Extract the [X, Y] coordinate from the center of the cell holding the provided text.  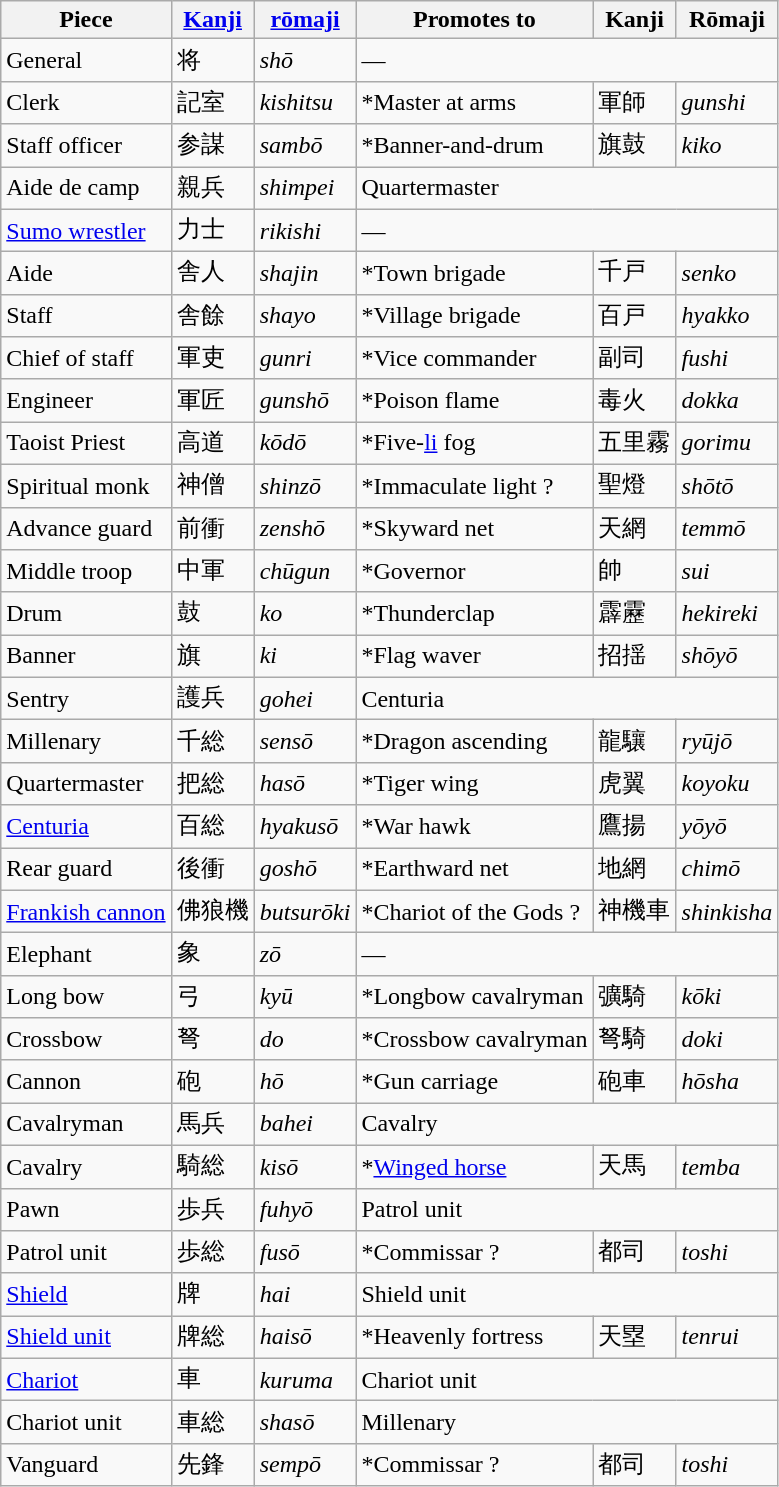
shōtō [727, 486]
*Flag waver [474, 656]
舎餘 [212, 316]
hai [305, 1294]
ryūjō [727, 742]
軍吏 [212, 358]
zō [305, 954]
hōsha [727, 1082]
霹靂 [634, 614]
馬兵 [212, 1124]
副司 [634, 358]
龍驤 [634, 742]
Frankish cannon [86, 912]
bahei [305, 1124]
Sentry [86, 698]
shōyō [727, 656]
軍匠 [212, 400]
毒火 [634, 400]
五里霧 [634, 444]
弩騎 [634, 1040]
fusō [305, 1252]
弓 [212, 996]
gorimu [727, 444]
Taoist Priest [86, 444]
*Heavenly fortress [474, 1338]
先鋒 [212, 1464]
Banner [86, 656]
*Earthward net [474, 870]
Rōmaji [727, 20]
鼓 [212, 614]
zenshō [305, 528]
Piece [86, 20]
chimō [727, 870]
象 [212, 954]
*Village brigade [474, 316]
*Dragon ascending [474, 742]
百戸 [634, 316]
Promotes to [474, 20]
*Banner-and-drum [474, 146]
Spiritual monk [86, 486]
Staff officer [86, 146]
gunshi [727, 102]
地網 [634, 870]
Crossbow [86, 1040]
hasō [305, 784]
前衝 [212, 528]
親兵 [212, 188]
千戸 [634, 274]
Cannon [86, 1082]
Rear guard [86, 870]
Staff [86, 316]
chūgun [305, 572]
帥 [634, 572]
haisō [305, 1338]
hō [305, 1082]
旗鼓 [634, 146]
Pawn [86, 1210]
kiko [727, 146]
神僧 [212, 486]
中軍 [212, 572]
fuhyō [305, 1210]
Drum [86, 614]
hekireki [727, 614]
Shield [86, 1294]
Sumo wrestler [86, 230]
*War hawk [474, 826]
temmō [727, 528]
高道 [212, 444]
kyū [305, 996]
kōdō [305, 444]
牌総 [212, 1338]
goshō [305, 870]
*Tiger wing [474, 784]
Elephant [86, 954]
*Crossbow cavalryman [474, 1040]
gohei [305, 698]
gunshō [305, 400]
百総 [212, 826]
Chief of staff [86, 358]
shinzō [305, 486]
Engineer [86, 400]
gunri [305, 358]
車総 [212, 1422]
tenrui [727, 1338]
舎人 [212, 274]
rikishi [305, 230]
*Poison flame [474, 400]
Cavalryman [86, 1124]
*Governor [474, 572]
*Winged horse [474, 1166]
*Chariot of the Gods ? [474, 912]
天網 [634, 528]
ki [305, 656]
車 [212, 1380]
*Vice commander [474, 358]
Chariot [86, 1380]
fushi [727, 358]
kuruma [305, 1380]
参謀 [212, 146]
鷹揚 [634, 826]
力士 [212, 230]
shasō [305, 1422]
佛狼機 [212, 912]
senko [727, 274]
軍師 [634, 102]
把総 [212, 784]
護兵 [212, 698]
shinkisha [727, 912]
kishitsu [305, 102]
*Immaculate light ? [474, 486]
shimpei [305, 188]
rōmaji [305, 20]
Aide de camp [86, 188]
千総 [212, 742]
騎総 [212, 1166]
*Master at arms [474, 102]
butsurōki [305, 912]
記室 [212, 102]
shō [305, 60]
砲 [212, 1082]
歩総 [212, 1252]
聖燈 [634, 486]
歩兵 [212, 1210]
Clerk [86, 102]
kōki [727, 996]
Aide [86, 274]
彍騎 [634, 996]
Advance guard [86, 528]
虎翼 [634, 784]
hyakko [727, 316]
ko [305, 614]
Long bow [86, 996]
*Five-li fog [474, 444]
General [86, 60]
sempō [305, 1464]
do [305, 1040]
将 [212, 60]
*Thunderclap [474, 614]
doki [727, 1040]
shajin [305, 274]
弩 [212, 1040]
dokka [727, 400]
temba [727, 1166]
hyakusō [305, 826]
天馬 [634, 1166]
砲車 [634, 1082]
招揺 [634, 656]
Middle troop [86, 572]
sambō [305, 146]
天塁 [634, 1338]
旗 [212, 656]
shayo [305, 316]
sui [727, 572]
kisō [305, 1166]
牌 [212, 1294]
*Gun carriage [474, 1082]
*Skyward net [474, 528]
yōyō [727, 826]
koyoku [727, 784]
*Town brigade [474, 274]
Vanguard [86, 1464]
sensō [305, 742]
後衝 [212, 870]
神機車 [634, 912]
*Longbow cavalryman [474, 996]
